Detect which cell encompasses the target text, then output its (x, y) center coordinate. 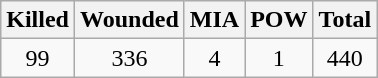
440 (345, 58)
336 (129, 58)
1 (279, 58)
POW (279, 20)
Killed (38, 20)
4 (214, 58)
99 (38, 58)
Wounded (129, 20)
Total (345, 20)
MIA (214, 20)
